Locate the cell with the specified text and output its [X, Y] center coordinate. 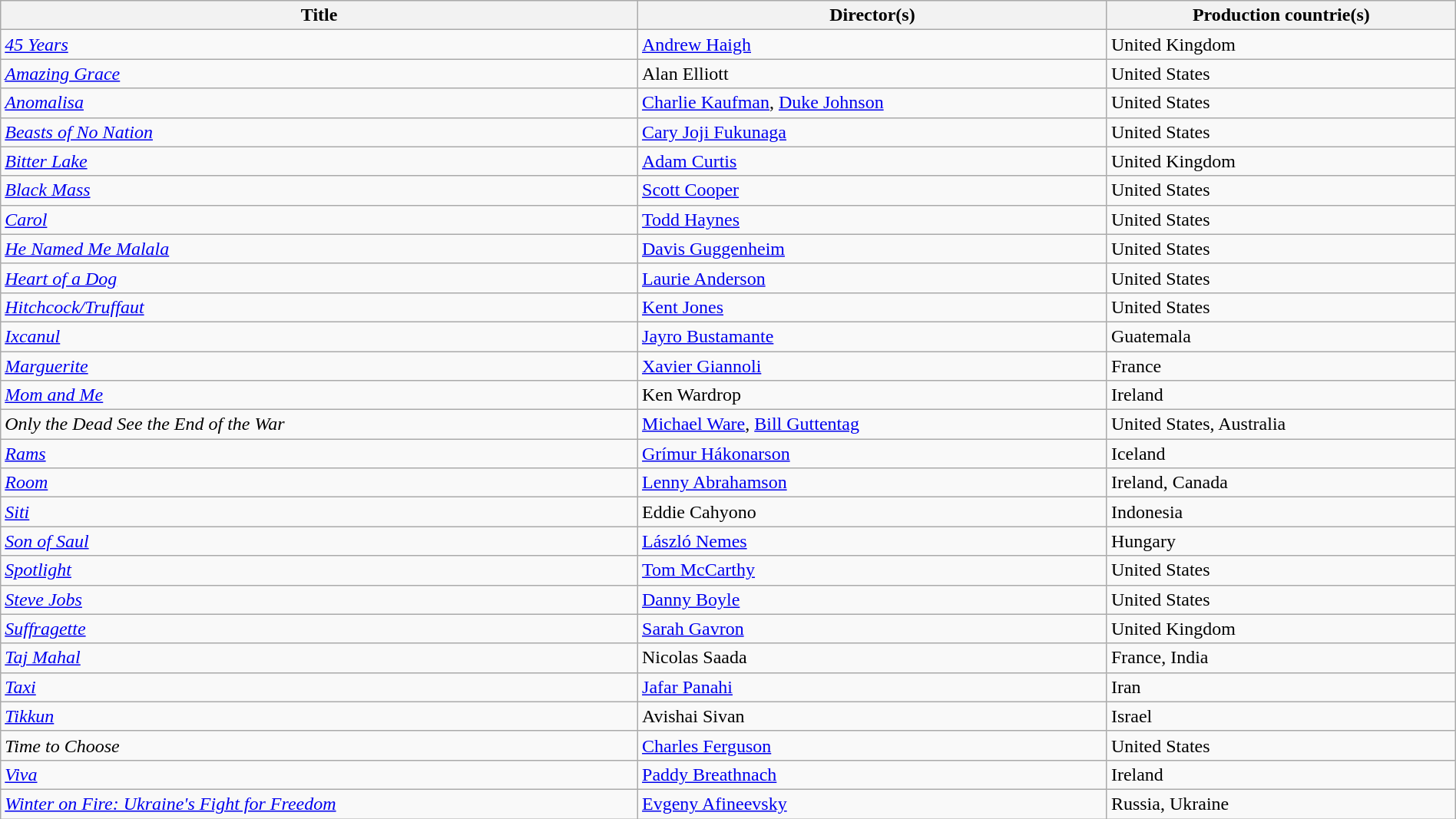
Bitter Lake [319, 161]
Scott Cooper [872, 190]
Production countrie(s) [1281, 15]
Taxi [319, 687]
Time to Choose [319, 745]
Kent Jones [872, 307]
Todd Haynes [872, 220]
Siti [319, 512]
Cary Joji Fukunaga [872, 132]
Ken Wardrop [872, 395]
Avishai Sivan [872, 716]
France, India [1281, 658]
Steve Jobs [319, 599]
Winter on Fire: Ukraine's Fight for Freedom [319, 804]
Adam Curtis [872, 161]
Hungary [1281, 541]
Alan Elliott [872, 74]
Suffragette [319, 629]
Lenny Abrahamson [872, 483]
Ireland, Canada [1281, 483]
Indonesia [1281, 512]
Rams [319, 454]
Eddie Cahyono [872, 512]
Charles Ferguson [872, 745]
United States, Australia [1281, 424]
Black Mass [319, 190]
Russia, Ukraine [1281, 804]
Room [319, 483]
Title [319, 15]
Tom McCarthy [872, 570]
Iran [1281, 687]
45 Years [319, 45]
Jafar Panahi [872, 687]
Spotlight [319, 570]
Jayro Bustamante [872, 336]
Laurie Anderson [872, 278]
Michael Ware, Bill Guttentag [872, 424]
Iceland [1281, 454]
Carol [319, 220]
Director(s) [872, 15]
Nicolas Saada [872, 658]
Andrew Haigh [872, 45]
Charlie Kaufman, Duke Johnson [872, 103]
Taj Mahal [319, 658]
Son of Saul [319, 541]
Amazing Grace [319, 74]
France [1281, 366]
Danny Boyle [872, 599]
Marguerite [319, 366]
Ixcanul [319, 336]
Evgeny Afineevsky [872, 804]
Viva [319, 774]
Israel [1281, 716]
Xavier Giannoli [872, 366]
Beasts of No Nation [319, 132]
Heart of a Dog [319, 278]
He Named Me Malala [319, 249]
Sarah Gavron [872, 629]
Anomalisa [319, 103]
Davis Guggenheim [872, 249]
Mom and Me [319, 395]
László Nemes [872, 541]
Only the Dead See the End of the War [319, 424]
Paddy Breathnach [872, 774]
Hitchcock/Truffaut [319, 307]
Guatemala [1281, 336]
Tikkun [319, 716]
Grímur Hákonarson [872, 454]
